Search for the cell housing the specified text and yield its [X, Y] center coordinate. 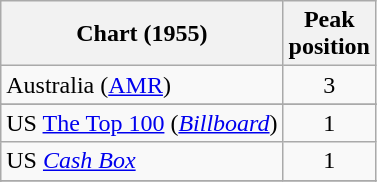
Australia (AMR) [142, 85]
Peakposition [329, 34]
Chart (1955) [142, 34]
3 [329, 85]
US The Top 100 (Billboard) [142, 123]
US Cash Box [142, 161]
